Provide the [x, y] coordinate of the cell's center where the given text is located.  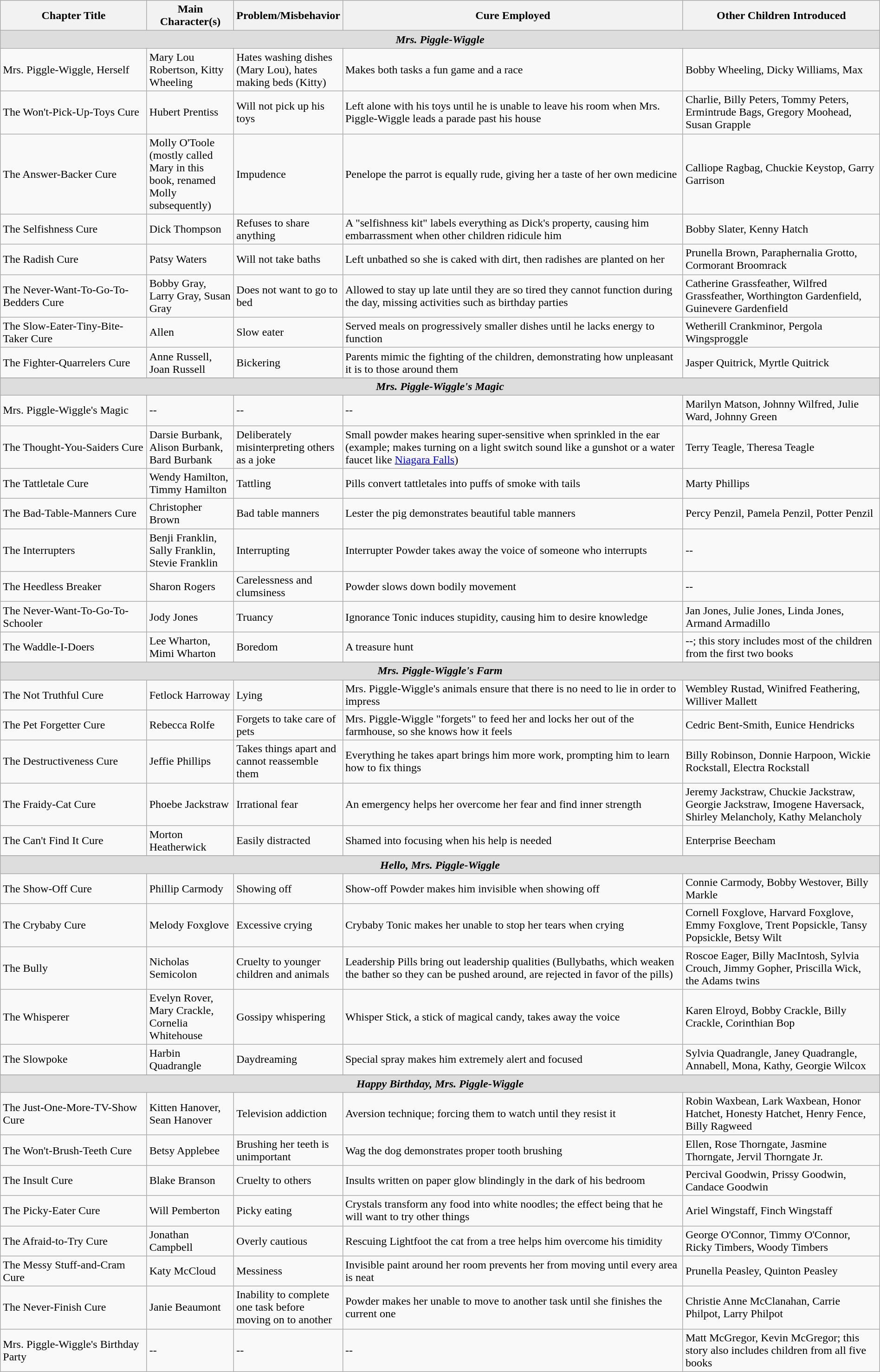
Refuses to share anything [289, 229]
Lying [289, 695]
Insults written on paper glow blindingly in the dark of his bedroom [512, 1180]
The Tattletale Cure [73, 484]
Will Pemberton [190, 1211]
Allowed to stay up late until they are so tired they cannot function during the day, missing activities such as birthday parties [512, 296]
Impudence [289, 174]
Mrs. Piggle-Wiggle "forgets" to feed her and locks her out of the farmhouse, so she knows how it feels [512, 725]
Mrs. Piggle-Wiggle's Farm [440, 671]
Mrs. Piggle-Wiggle, Herself [73, 70]
Daydreaming [289, 1060]
A treasure hunt [512, 647]
Irrational fear [289, 804]
Main Character(s) [190, 16]
The Messy Stuff-and-Cram Cure [73, 1271]
Terry Teagle, Theresa Teagle [781, 447]
The Whisperer [73, 1017]
Billy Robinson, Donnie Harpoon, Wickie Rockstall, Electra Rockstall [781, 761]
The Can't Find It Cure [73, 840]
Makes both tasks a fun game and a race [512, 70]
The Never-Want-To-Go-To-Schooler [73, 617]
The Afraid-to-Try Cure [73, 1241]
Katy McCloud [190, 1271]
The Slowpoke [73, 1060]
Karen Elroyd, Bobby Crackle, Billy Crackle, Corinthian Bop [781, 1017]
The Bad-Table-Manners Cure [73, 514]
Carelessness and clumsiness [289, 587]
Marty Phillips [781, 484]
Cornell Foxglove, Harvard Foxglove, Emmy Foxglove, Trent Popsickle, Tansy Popsickle, Betsy Wilt [781, 925]
Rebecca Rolfe [190, 725]
Allen [190, 332]
Crystals transform any food into white noodles; the effect being that he will want to try other things [512, 1211]
Show-off Powder makes him invisible when showing off [512, 889]
Molly O'Toole (mostly called Mary in this book, renamed Molly subsequently) [190, 174]
The Slow-Eater-Tiny-Bite-Taker Cure [73, 332]
Janie Beaumont [190, 1307]
Interrupting [289, 550]
The Insult Cure [73, 1180]
Christopher Brown [190, 514]
Calliope Ragbag, Chuckie Keystop, Garry Garrison [781, 174]
The Won't-Pick-Up-Toys Cure [73, 112]
Bobby Slater, Kenny Hatch [781, 229]
Christie Anne McClanahan, Carrie Philpot, Larry Philpot [781, 1307]
The Pet Forgetter Cure [73, 725]
Phillip Carmody [190, 889]
Charlie, Billy Peters, Tommy Peters, Ermintrude Bags, Gregory Moohead, Susan Grapple [781, 112]
Powder slows down bodily movement [512, 587]
Deliberately misinterpreting others as a joke [289, 447]
George O'Connor, Timmy O'Connor, Ricky Timbers, Woody Timbers [781, 1241]
Parents mimic the fighting of the children, demonstrating how unpleasant it is to those around them [512, 362]
Mrs. Piggle-Wiggle [440, 39]
The Just-One-More-TV-Show Cure [73, 1114]
Gossipy whispering [289, 1017]
Mrs. Piggle-Wiggle's animals ensure that there is no need to lie in order to impress [512, 695]
Percival Goodwin, Prissy Goodwin, Candace Goodwin [781, 1180]
Percy Penzil, Pamela Penzil, Potter Penzil [781, 514]
Chapter Title [73, 16]
Nicholas Semicolon [190, 968]
Brushing her teeth is unimportant [289, 1151]
The Radish Cure [73, 259]
Whisper Stick, a stick of magical candy, takes away the voice [512, 1017]
--; this story includes most of the children from the first two books [781, 647]
Cruelty to younger children and animals [289, 968]
Crybaby Tonic makes her unable to stop her tears when crying [512, 925]
The Destructiveness Cure [73, 761]
Will not take baths [289, 259]
Picky eating [289, 1211]
Sharon Rogers [190, 587]
Wetherill Crankminor, Pergola Wingsproggle [781, 332]
Jan Jones, Julie Jones, Linda Jones, Armand Armadillo [781, 617]
An emergency helps her overcome her fear and find inner strength [512, 804]
Robin Waxbean, Lark Waxbean, Honor Hatchet, Honesty Hatchet, Henry Fence, Billy Ragweed [781, 1114]
Prunella Brown, Paraphernalia Grotto, Cormorant Broomrack [781, 259]
Interrupter Powder takes away the voice of someone who interrupts [512, 550]
Rescuing Lightfoot the cat from a tree helps him overcome his timidity [512, 1241]
Invisible paint around her room prevents her from moving until every area is neat [512, 1271]
Bobby Gray, Larry Gray, Susan Gray [190, 296]
The Heedless Breaker [73, 587]
Jasper Quitrick, Myrtle Quitrick [781, 362]
Inability to complete one task before moving on to another [289, 1307]
Wag the dog demonstrates proper tooth brushing [512, 1151]
Problem/Misbehavior [289, 16]
Dick Thompson [190, 229]
Takes things apart and cannot reassemble them [289, 761]
The Crybaby Cure [73, 925]
Pills convert tattletales into puffs of smoke with tails [512, 484]
The Waddle-I-Doers [73, 647]
Shamed into focusing when his help is needed [512, 840]
Powder makes her unable to move to another task until she finishes the current one [512, 1307]
Roscoe Eager, Billy MacIntosh, Sylvia Crouch, Jimmy Gopher, Priscilla Wick, the Adams twins [781, 968]
Wendy Hamilton, Timmy Hamilton [190, 484]
The Won't-Brush-Teeth Cure [73, 1151]
The Picky-Eater Cure [73, 1211]
Other Children Introduced [781, 16]
Tattling [289, 484]
Lee Wharton, Mimi Wharton [190, 647]
Patsy Waters [190, 259]
Mrs. Piggle-Wiggle's Birthday Party [73, 1350]
Catherine Grassfeather, Wilfred Grassfeather, Worthington Gardenfield, Guinevere Gardenfield [781, 296]
Jeremy Jackstraw, Chuckie Jackstraw, Georgie Jackstraw, Imogene Haversack, Shirley Melancholy, Kathy Melancholy [781, 804]
Truancy [289, 617]
Served meals on progressively smaller dishes until he lacks energy to function [512, 332]
The Answer-Backer Cure [73, 174]
Ariel Wingstaff, Finch Wingstaff [781, 1211]
Melody Foxglove [190, 925]
The Fighter-Quarrelers Cure [73, 362]
Forgets to take care of pets [289, 725]
Phoebe Jackstraw [190, 804]
The Thought-You-Saiders Cure [73, 447]
Easily distracted [289, 840]
Cedric Bent-Smith, Eunice Hendricks [781, 725]
Cruelty to others [289, 1180]
Harbin Quadrangle [190, 1060]
Darsie Burbank, Alison Burbank, Bard Burbank [190, 447]
Bickering [289, 362]
Evelyn Rover, Mary Crackle, Cornelia Whitehouse [190, 1017]
Will not pick up his toys [289, 112]
The Never-Want-To-Go-To-Bedders Cure [73, 296]
Hubert Prentiss [190, 112]
Does not want to go to bed [289, 296]
Jody Jones [190, 617]
Bobby Wheeling, Dicky Williams, Max [781, 70]
Aversion technique; forcing them to watch until they resist it [512, 1114]
Everything he takes apart brings him more work, prompting him to learn how to fix things [512, 761]
Enterprise Beecham [781, 840]
Anne Russell, Joan Russell [190, 362]
Special spray makes him extremely alert and focused [512, 1060]
Betsy Applebee [190, 1151]
Boredom [289, 647]
The Never-Finish Cure [73, 1307]
Left alone with his toys until he is unable to leave his room when Mrs. Piggle-Wiggle leads a parade past his house [512, 112]
Jeffie Phillips [190, 761]
Blake Branson [190, 1180]
The Show-Off Cure [73, 889]
A "selfishness kit" labels everything as Dick's property, causing him embarrassment when other children ridicule him [512, 229]
Marilyn Matson, Johnny Wilfred, Julie Ward, Johnny Green [781, 410]
Wembley Rustad, Winifred Feathering, Williver Mallett [781, 695]
Showing off [289, 889]
Penelope the parrot is equally rude, giving her a taste of her own medicine [512, 174]
The Fraidy-Cat Cure [73, 804]
Messiness [289, 1271]
Morton Heatherwick [190, 840]
Ignorance Tonic induces stupidity, causing him to desire knowledge [512, 617]
Fetlock Harroway [190, 695]
Happy Birthday, Mrs. Piggle-Wiggle [440, 1084]
Connie Carmody, Bobby Westover, Billy Markle [781, 889]
Bad table manners [289, 514]
Ellen, Rose Thorngate, Jasmine Thorngate, Jervil Thorngate Jr. [781, 1151]
Hates washing dishes (Mary Lou), hates making beds (Kitty) [289, 70]
Television addiction [289, 1114]
Jonathan Campbell [190, 1241]
Mary Lou Robertson, Kitty Wheeling [190, 70]
The Not Truthful Cure [73, 695]
The Bully [73, 968]
Slow eater [289, 332]
Hello, Mrs. Piggle-Wiggle [440, 865]
Lester the pig demonstrates beautiful table manners [512, 514]
Prunella Peasley, Quinton Peasley [781, 1271]
The Interrupters [73, 550]
Excessive crying [289, 925]
Overly cautious [289, 1241]
The Selfishness Cure [73, 229]
Matt McGregor, Kevin McGregor; this story also includes children from all five books [781, 1350]
Sylvia Quadrangle, Janey Quadrangle, Annabell, Mona, Kathy, Georgie Wilcox [781, 1060]
Cure Employed [512, 16]
Benji Franklin, Sally Franklin, Stevie Franklin [190, 550]
Kitten Hanover, Sean Hanover [190, 1114]
Left unbathed so she is caked with dirt, then radishes are planted on her [512, 259]
